Determine the [X, Y] coordinate at the center of the cell enclosing the given text.  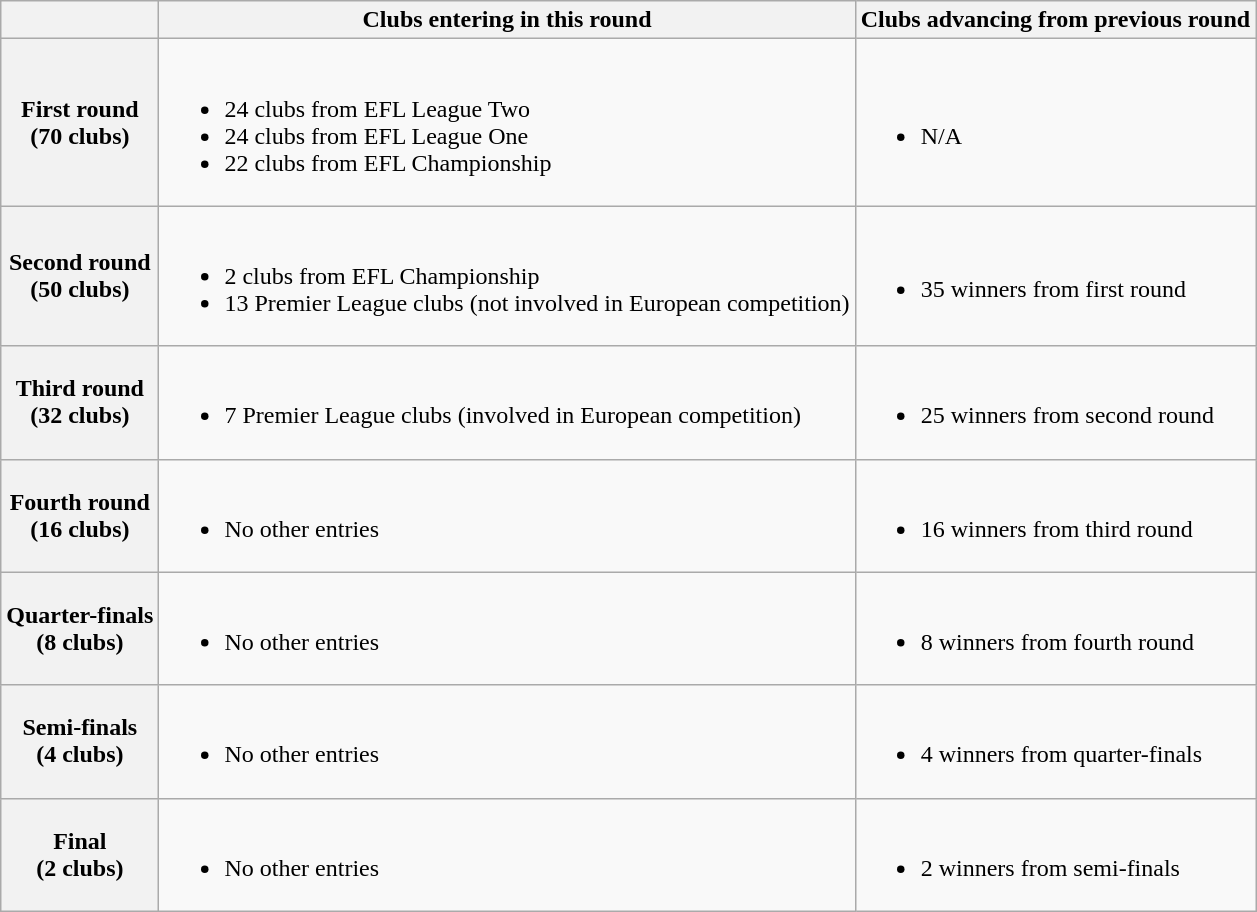
Quarter-finals(8 clubs) [80, 628]
N/A [1055, 122]
7 Premier League clubs (involved in European competition) [507, 402]
First round(70 clubs) [80, 122]
2 clubs from EFL Championship13 Premier League clubs (not involved in European competition) [507, 276]
4 winners from quarter-finals [1055, 742]
Third round(32 clubs) [80, 402]
25 winners from second round [1055, 402]
2 winners from semi-finals [1055, 854]
Second round(50 clubs) [80, 276]
Final(2 clubs) [80, 854]
Semi-finals(4 clubs) [80, 742]
8 winners from fourth round [1055, 628]
24 clubs from EFL League Two24 clubs from EFL League One22 clubs from EFL Championship [507, 122]
35 winners from first round [1055, 276]
Fourth round(16 clubs) [80, 516]
Clubs advancing from previous round [1055, 20]
16 winners from third round [1055, 516]
Clubs entering in this round [507, 20]
